Find where the given text appears and provide that cell's center as (x, y) coordinate. 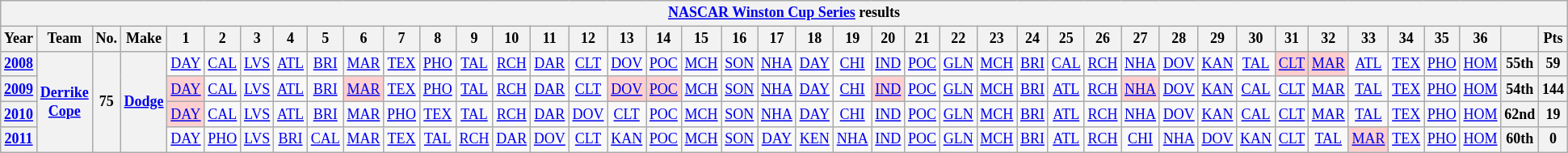
5 (325, 39)
KEN (814, 139)
6 (364, 39)
Pts (1553, 39)
NASCAR Winston Cup Series results (784, 13)
Make (144, 39)
13 (627, 39)
Year (19, 39)
144 (1553, 89)
20 (889, 39)
2008 (19, 63)
1 (186, 39)
16 (740, 39)
12 (588, 39)
8 (438, 39)
32 (1328, 39)
28 (1179, 39)
2010 (19, 113)
10 (512, 39)
36 (1480, 39)
25 (1066, 39)
55th (1520, 63)
31 (1291, 39)
23 (997, 39)
No. (107, 39)
59 (1553, 63)
3 (257, 39)
54th (1520, 89)
11 (550, 39)
27 (1141, 39)
62nd (1520, 113)
35 (1441, 39)
75 (107, 102)
29 (1217, 39)
0 (1553, 139)
17 (777, 39)
18 (814, 39)
Team (65, 39)
22 (958, 39)
15 (701, 39)
14 (664, 39)
21 (923, 39)
2 (223, 39)
7 (402, 39)
30 (1256, 39)
Derrike Cope (65, 102)
2009 (19, 89)
2011 (19, 139)
Dodge (144, 102)
33 (1368, 39)
60th (1520, 139)
24 (1032, 39)
26 (1103, 39)
9 (474, 39)
4 (291, 39)
34 (1406, 39)
